Output the [x, y] coordinate of the center of the cell containing the given text.  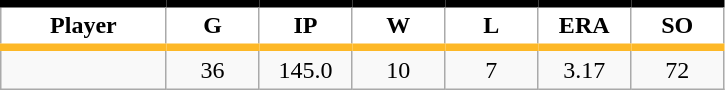
G [212, 26]
Player [84, 26]
L [492, 26]
72 [678, 68]
10 [398, 68]
3.17 [584, 68]
IP [306, 26]
W [398, 26]
SO [678, 26]
145.0 [306, 68]
7 [492, 68]
ERA [584, 26]
36 [212, 68]
